For the text-containing cell, return its midpoint in (x, y) coordinate format. 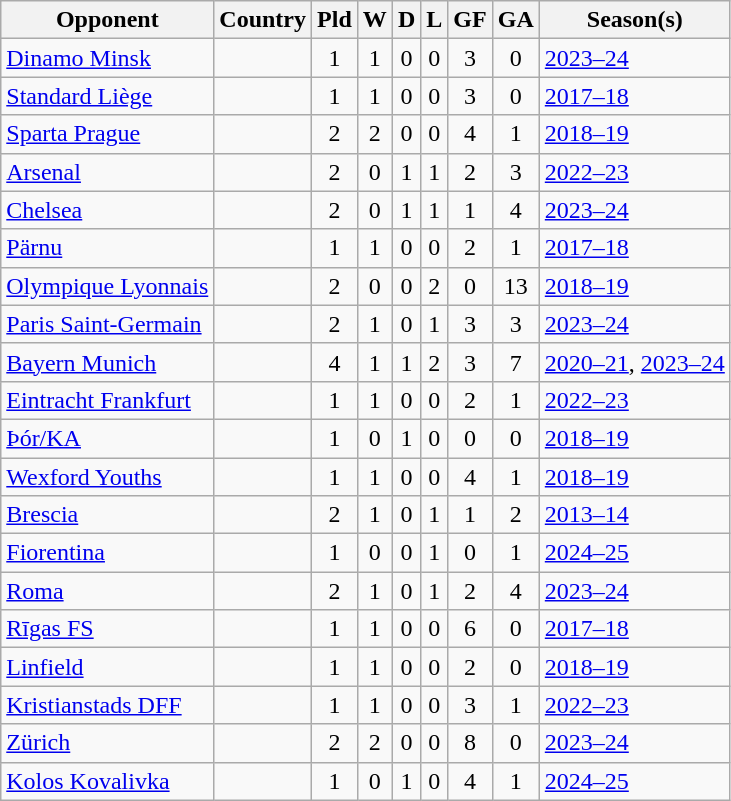
Olympique Lyonnais (108, 286)
Country (263, 20)
Rīgas FS (108, 629)
Wexford Youths (108, 477)
L (434, 20)
Kristianstads DFF (108, 705)
13 (516, 286)
Pärnu (108, 248)
Paris Saint-Germain (108, 324)
2013–14 (634, 515)
Standard Liège (108, 96)
Bayern Munich (108, 362)
Þór/KA (108, 438)
Linfield (108, 667)
7 (516, 362)
Fiorentina (108, 553)
Roma (108, 591)
Opponent (108, 20)
Arsenal (108, 172)
GA (516, 20)
Dinamo Minsk (108, 58)
Sparta Prague (108, 134)
Pld (335, 20)
6 (470, 629)
Zürich (108, 743)
W (374, 20)
2020–21, 2023–24 (634, 362)
Brescia (108, 515)
Season(s) (634, 20)
8 (470, 743)
Kolos Kovalivka (108, 781)
Eintracht Frankfurt (108, 400)
Chelsea (108, 210)
GF (470, 20)
D (406, 20)
